Return the (X, Y) coordinate for the center point of the cell that contains the specified text.  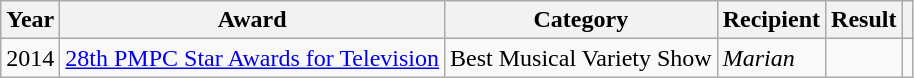
Result (864, 20)
Recipient (771, 20)
Marian (771, 58)
Year (30, 20)
28th PMPC Star Awards for Television (252, 58)
Award (252, 20)
Best Musical Variety Show (582, 58)
2014 (30, 58)
Category (582, 20)
